Return the [x, y] coordinate for the center point of the cell that contains the specified text.  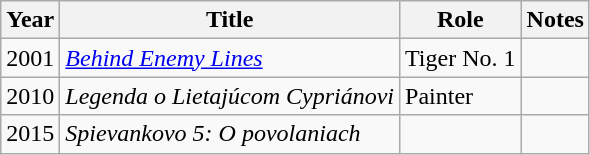
Spievankovo 5: O povolaniach [230, 134]
Tiger No. 1 [461, 58]
Painter [461, 96]
Role [461, 20]
Behind Enemy Lines [230, 58]
2010 [30, 96]
2001 [30, 58]
Legenda o Lietajúcom Cypriánovi [230, 96]
Notes [555, 20]
Title [230, 20]
Year [30, 20]
2015 [30, 134]
